Return (x, y) of the center of cell containing provided text 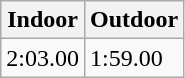
2:03.00 (43, 58)
Indoor (43, 20)
1:59.00 (134, 58)
Outdoor (134, 20)
